Return (X, Y) of the center of cell containing provided text 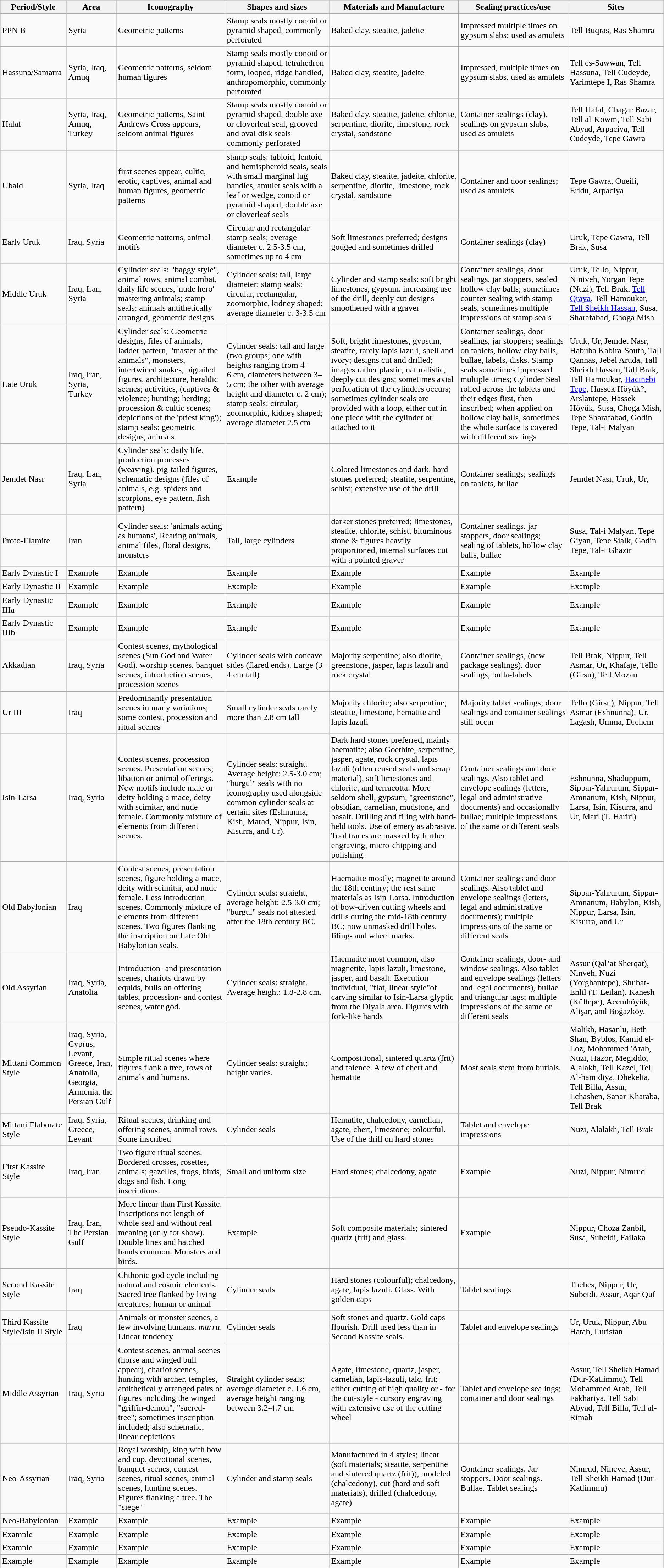
Hard stones (colourful); chalcedony, agate, lapis lazuli. Glass. With golden caps (394, 1290)
Late Uruk (33, 384)
Assur, Tell Sheikh Hamad (Dur-Katlimmu), Tell Mohammed Arab, Tell Fakhariya, Tell Sabi Abyad, Tell Billa, Tell al-Rimah (616, 1393)
Halaf (33, 124)
Predominantly presentation scenes in many variations; some contest, procession and ritual scenes (170, 712)
Cylinder and stamp seals: soft bright limestones, gypsum. increasing use of the drill, deeply cut designs smoothened with a graver (394, 294)
Eshnunna, Shaduppum, Sippar-Yahrurum, Sippar-Amnanum, Kish, Nippur, Larsa, Isin, Kisurra, and Ur, Mari (T. Hariri) (616, 798)
Circular and rectangular stamp seals; average diameter c. 2.5-3.5 cm, sometimes up to 4 cm (277, 242)
PPN B (33, 30)
Container sealings, (new package sealings), door sealings, bulla-labels (513, 665)
Iraq, Syria, Cyprus, Levant, Greece, Iran, Anatolia, Georgia, Armenia, the Persian Gulf (91, 1068)
Two figure ritual scenes. Bordered crosses, rosettes, animals; gazelles, frogs, birds, dogs and fish. Long inscriptions. (170, 1171)
Sippar-Yahrurum, Sippar-Amnanum, Babylon, Kish, Nippur, Larsa, Isin, Kisurra, and Ur (616, 907)
Container sealings; sealings on tablets, bullae (513, 479)
Susa, Tal-i Malyan, Tepe Giyan, Tepe Sialk, Godin Tepe, Tal-i Ghazir (616, 540)
Stamp seals mostly conoid or pyramid shaped, double axe or cloverleaf seal, grooved and oval disk seals commonly perforated (277, 124)
Cylinder seals: straight; height varies. (277, 1068)
Small cylinder seals rarely more than 2.8 cm tall (277, 712)
Proto-Elamite (33, 540)
Simple ritual scenes where figures flank a tree, rows of animals and humans. (170, 1068)
Tablet and envelope sealings; container and door sealings (513, 1393)
Impressed, multiple times on gypsum slabs, used as amulets (513, 72)
Tall, large cylinders (277, 540)
Tablet sealings (513, 1290)
Majority serpentine; also diorite, greenstone, jasper, lapis lazuli and rock crystal (394, 665)
Tell Buqras, Ras Shamra (616, 30)
Mittani Common Style (33, 1068)
Hard stones; chalcedony, agate (394, 1171)
Soft composite materials; sintered quartz (frit) and glass. (394, 1233)
Iraq, Iran (91, 1171)
Majority tablet sealings; door sealings and container sealings still occur (513, 712)
Colored limestones and dark, hard stones preferred; steatite, serpentine, schist; extensive use of the drill (394, 479)
Syria, Iraq, Amuq, Turkey (91, 124)
Soft limestones preferred; designs gouged and sometimes drilled (394, 242)
Compositional, sintered quartz (frit) and faience. A few of chert and hematite (394, 1068)
Syria, Iraq (91, 185)
Ubaid (33, 185)
Uruk, Tepe Gawra, Tell Brak, Susa (616, 242)
Akkadian (33, 665)
Tell Brak, Nippur, Tell Asmar, Ur, Khafaje, Tello (Girsu), Tell Mozan (616, 665)
Geometric patterns, Saint Andrews Cross appears, seldom animal figures (170, 124)
Geometric patterns (170, 30)
Iraq, Syria, Greece, Levant (91, 1129)
Animals or monster scenes, a few involving humans. marru. Linear tendency (170, 1327)
Stamp seals mostly conoid or pyramid shaped, commonly perforated (277, 30)
Early Dynastic IIIa (33, 604)
Mittani Elaborate Style (33, 1129)
Cylinder and stamp seals (277, 1478)
Geometric patterns, seldom human figures (170, 72)
Sites (616, 7)
Container and door sealings; used as amulets (513, 185)
Second Kassite Style (33, 1290)
Tell es-Sawwan, Tell Hassuna, Tell Cudeyde, Yarimtepe I, Ras Shamra (616, 72)
Ritual scenes, drinking and offering scenes, animal rows. Some inscribed (170, 1129)
Cylinder seals with concave sides (flared ends). Large (3–4 cm tall) (277, 665)
Container sealings (clay), sealings on gypsum slabs, used as amulets (513, 124)
Syria, Iraq, Amuq (91, 72)
Nimrud, Nineve, Assur, Tell Sheikh Hamad (Dur-Katlimmu) (616, 1478)
Most seals stem from burials. (513, 1068)
Tello (Girsu), Nippur, Tell Asmar (Eshnunna), Ur, Lagash, Umma, Drehem (616, 712)
Stamp seals mostly conoid or pyramid shaped, tetrahedron form, looped, ridge handled, anthropomorphic, commonly perforated (277, 72)
Jemdet Nasr (33, 479)
Cylinder seals: straight. Average height: 1.8-2.8 cm. (277, 987)
Nuzi, Alalakh, Tell Brak (616, 1129)
Early Dynastic II (33, 586)
Container sealings, jar stoppers, door sealings; sealing of tablets, hollow clay balls, bullae (513, 540)
Sealing practices/use (513, 7)
Neo-Assyrian (33, 1478)
Cylinder seals: tall, large diameter; stamp seals: circular, rectangular, zoomorphic, kidney shaped; average diameter c. 3-3.5 cm (277, 294)
Middle Uruk (33, 294)
Ur III (33, 712)
Old Assyrian (33, 987)
Tablet and envelope impressions (513, 1129)
Straight cylinder seals; average diameter c. 1.6 cm, average height ranging between 3.2-4.7 cm (277, 1393)
Old Babylonian (33, 907)
Geometric patterns, animal motifs (170, 242)
Container sealings (clay) (513, 242)
Small and uniform size (277, 1171)
Assur (Qal’at Sherqat), Ninveh, Nuzi (Yorghantepe), Shubat-Enlil (T. Leilan), Kanesh (Kültepe), Acemhöyük, Alişar, and Boğazköy. (616, 987)
Thebes, Nippur, Ur, Subeidi, Assur, Aqar Quf (616, 1290)
Uruk, Tello, Nippur, Niniveh, Yorgan Tepe (Nuzi), Tell Brak, Tell Qraya, Tell Hamoukar, Tell Sheikh Hassan, Susa, Sharafabad, Choga Mish (616, 294)
Tepe Gawra, Oueili, Eridu, Arpaciya (616, 185)
Early Uruk (33, 242)
Hassuna/Samarra (33, 72)
Jemdet Nasr, Uruk, Ur, (616, 479)
Hematite, chalcedony, carnelian, agate, chert, limestone; colourful. Use of the drill on hard stones (394, 1129)
Iconography (170, 7)
Syria (91, 30)
Impressed multiple times on gypsum slabs; used as amulets (513, 30)
Period/Style (33, 7)
Nuzi, Nippur, Nimrud (616, 1171)
Chthonic god cycle including natural and cosmic elements. Sacred tree flanked by living creatures; human or animal (170, 1290)
Tablet and envelope sealings (513, 1327)
Third Kassite Style/Isin II Style (33, 1327)
Early Dynastic IIIb (33, 628)
Soft stones and quartz. Gold caps flourish. Drill used less than in Second Kassite seals. (394, 1327)
Iraq, Syria, Anatolia (91, 987)
Neo-Babylonian (33, 1520)
Shapes and sizes (277, 7)
First Kassite Style (33, 1171)
Area (91, 7)
Contest scenes, mythological scenes (Sun God and Water God), worship scenes, banquet scenes, introduction scenes, procession scenes (170, 665)
Container sealings. Jar stoppers. Door sealings. Bullae. Tablet sealings (513, 1478)
Majority chlorite; also serpentine, steatite, limestone, hematite and lapis lazuli (394, 712)
Iraq, Iran, The Persian Gulf (91, 1233)
first scenes appear, cultic, erotic, captives, animal and human figures, geometric patterns (170, 185)
Introduction- and presentation scenes, chariots drawn by equids, bulls on offering tables, procession- and contest scenes, water god. (170, 987)
Isin-Larsa (33, 798)
Materials and Manufacture (394, 7)
Iraq, Iran, Syria, Turkey (91, 384)
Middle Assyrian (33, 1393)
Early Dynastic I (33, 573)
Cylinder seals: 'animals acting as humans', Rearing animals, animal files, floral designs, monsters (170, 540)
Pseudo-Kassite Style (33, 1233)
Ur, Uruk, Nippur, Abu Hatab, Luristan (616, 1327)
Iran (91, 540)
Nippur, Choza Zanbil, Susa, Subeidi, Failaka (616, 1233)
Cylinder seals: straight, average height: 2.5-3.0 cm; "burgul" seals not attested after the 18th century BC. (277, 907)
Tell Halaf, Chagar Bazar, Tell al-Kowm, Tell Sabi Abyad, Arpaciya, Tell Cudeyde, Tepe Gawra (616, 124)
